Search for the cell housing the specified text and yield its (X, Y) center coordinate. 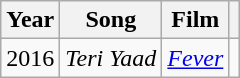
Film (196, 20)
Year (30, 20)
2016 (30, 58)
Teri Yaad (111, 58)
Song (111, 20)
Fever (196, 58)
